Determine the [x, y] coordinate at the center of the cell enclosing the given text.  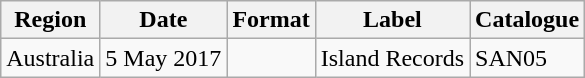
Catalogue [528, 20]
SAN05 [528, 58]
Format [271, 20]
Island Records [392, 58]
Australia [50, 58]
5 May 2017 [164, 58]
Label [392, 20]
Date [164, 20]
Region [50, 20]
